Locate the cell with the specified text and output its [X, Y] center coordinate. 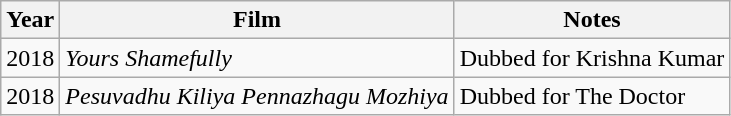
Yours Shamefully [257, 58]
Notes [592, 20]
Pesuvadhu Kiliya Pennazhagu Mozhiya [257, 96]
Year [30, 20]
Dubbed for Krishna Kumar [592, 58]
Film [257, 20]
Dubbed for The Doctor [592, 96]
